Locate the cell with the specified text and output its [x, y] center coordinate. 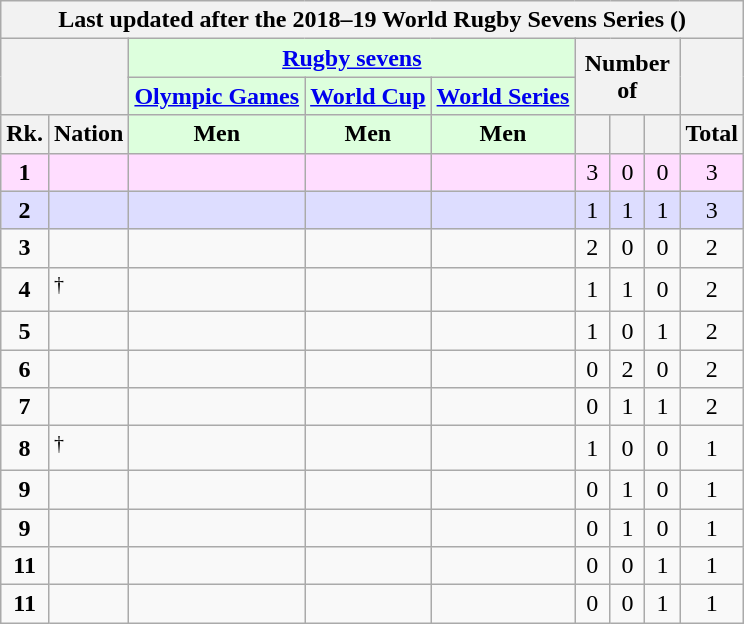
6 [25, 369]
Last updated after the 2018–19 World Rugby Sevens Series () [372, 20]
Number of [628, 77]
Total [712, 134]
Nation [88, 134]
4 [25, 290]
Rugby sevens [352, 58]
7 [25, 407]
Olympic Games [217, 96]
Rk. [25, 134]
5 [25, 331]
World Cup [368, 96]
World Series [503, 96]
8 [25, 448]
